Find where the given text appears and provide that cell's center as [x, y] coordinate. 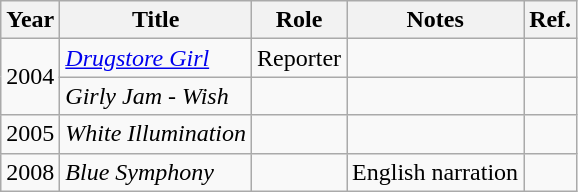
Reporter [300, 58]
2008 [30, 172]
Year [30, 20]
English narration [436, 172]
Drugstore Girl [156, 58]
Role [300, 20]
Notes [436, 20]
White Illumination [156, 134]
Title [156, 20]
Girly Jam - Wish [156, 96]
Ref. [550, 20]
2005 [30, 134]
Blue Symphony [156, 172]
2004 [30, 77]
